Determine the [x, y] coordinate at the center of the cell enclosing the given text.  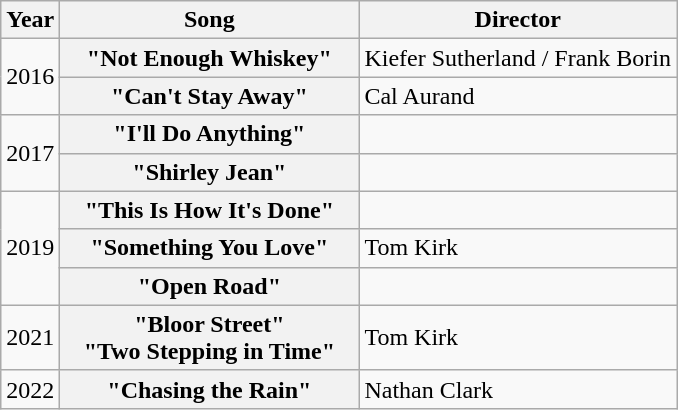
"Something You Love" [210, 248]
"Shirley Jean" [210, 172]
Nathan Clark [518, 389]
2022 [30, 389]
"Can't Stay Away" [210, 96]
"Chasing the Rain" [210, 389]
"This Is How It's Done" [210, 210]
"Open Road" [210, 286]
2019 [30, 248]
Director [518, 20]
Year [30, 20]
Song [210, 20]
2021 [30, 338]
"Not Enough Whiskey" [210, 58]
"Bloor Street""Two Stepping in Time" [210, 338]
2016 [30, 77]
Kiefer Sutherland / Frank Borin [518, 58]
"I'll Do Anything" [210, 134]
2017 [30, 153]
Cal Aurand [518, 96]
